Return (X, Y) of the center of cell containing provided text 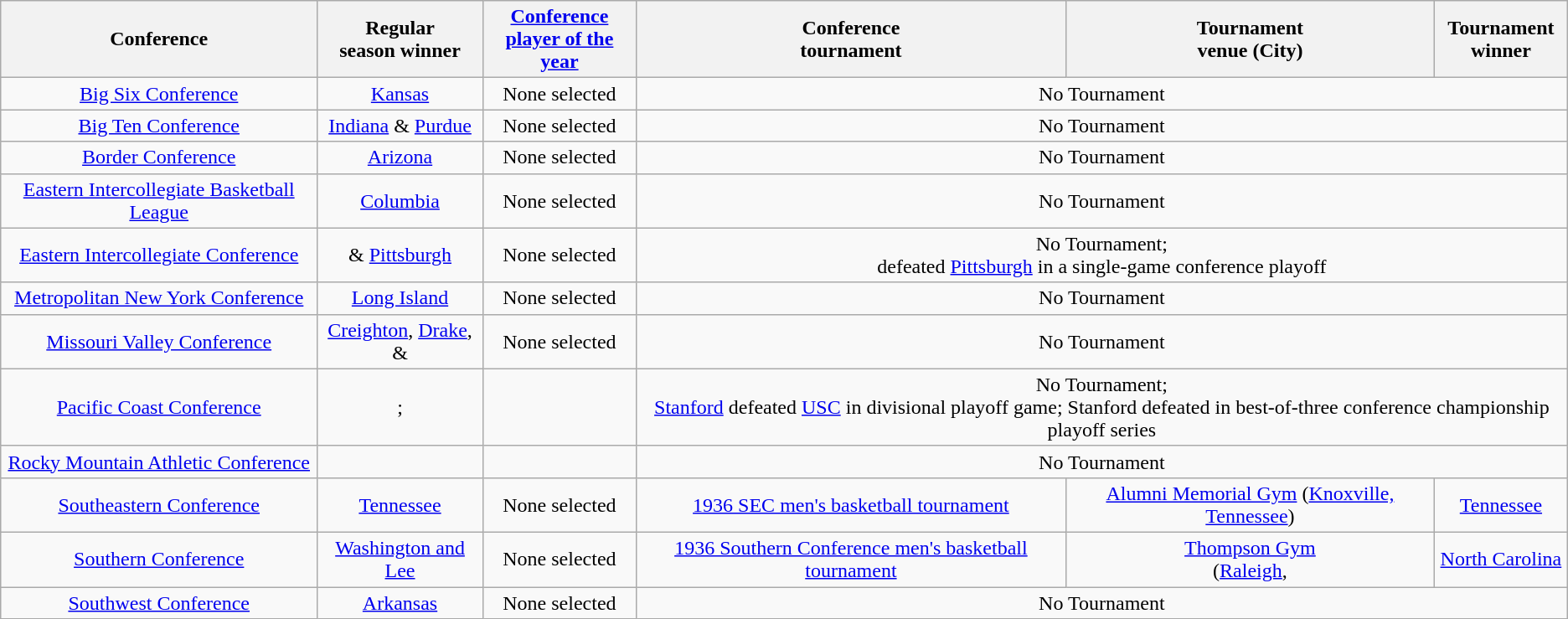
Thompson Gym(Raleigh, (1250, 560)
Metropolitan New York Conference (159, 298)
& Pittsburgh (400, 255)
Big Ten Conference (159, 126)
Conference player of the year (560, 39)
Arkansas (400, 602)
Alumni Memorial Gym (Knoxville, Tennessee) (1250, 504)
Tournament winner (1501, 39)
Conference (159, 39)
North Carolina (1501, 560)
Southern Conference (159, 560)
Southeastern Conference (159, 504)
Indiana & Purdue (400, 126)
Columbia (400, 201)
Long Island (400, 298)
1936 SEC men's basketball tournament (851, 504)
Kansas (400, 94)
1936 Southern Conference men's basketball tournament (851, 560)
Big Six Conference (159, 94)
Eastern Intercollegiate Basketball League (159, 201)
Border Conference (159, 157)
Tournament venue (City) (1250, 39)
Missouri Valley Conference (159, 342)
Regular season winner (400, 39)
No Tournament; defeated Pittsburgh in a single-game conference playoff (1101, 255)
Arizona (400, 157)
Conference tournament (851, 39)
Creighton, Drake, & (400, 342)
Washington and Lee (400, 560)
; (400, 407)
No Tournament;Stanford defeated USC in divisional playoff game; Stanford defeated in best-of-three conference championship playoff series (1101, 407)
Pacific Coast Conference (159, 407)
Rocky Mountain Athletic Conference (159, 462)
Eastern Intercollegiate Conference (159, 255)
Southwest Conference (159, 602)
